Return the (X, Y) coordinate for the center point of the cell that contains the specified text.  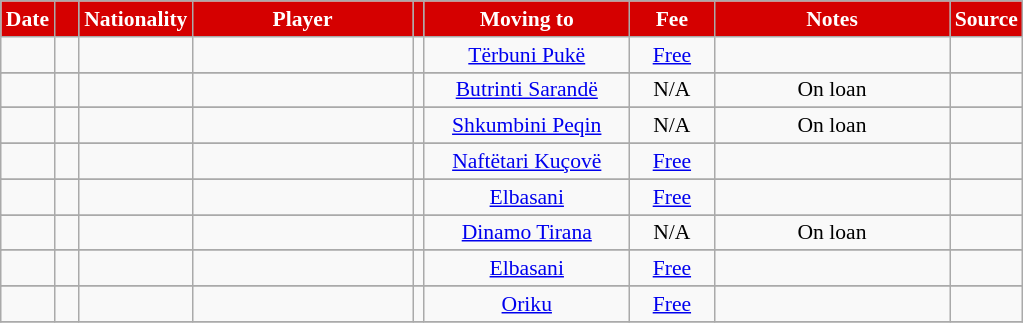
Shkumbini Peqin (526, 126)
Butrinti Sarandë (526, 90)
Fee (672, 19)
Date (28, 19)
Naftëtari Kuçovë (526, 162)
Source (986, 19)
Player (302, 19)
Dinamo Tirana (526, 233)
Oriku (526, 304)
Notes (832, 19)
Tërbuni Pukë (526, 55)
Nationality (136, 19)
Moving to (526, 19)
